Capture the cell that displays the provided text and extract its [X, Y] central coordinate. 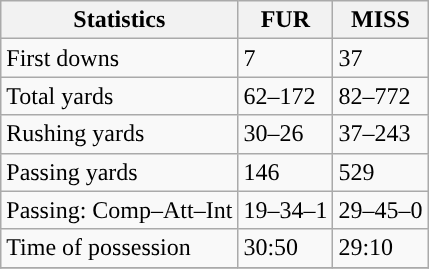
First downs [120, 58]
29–45–0 [380, 210]
62–172 [286, 96]
37–243 [380, 134]
82–772 [380, 96]
30:50 [286, 248]
MISS [380, 20]
146 [286, 172]
Total yards [120, 96]
Statistics [120, 20]
29:10 [380, 248]
30–26 [286, 134]
Time of possession [120, 248]
7 [286, 58]
37 [380, 58]
Rushing yards [120, 134]
529 [380, 172]
Passing yards [120, 172]
FUR [286, 20]
19–34–1 [286, 210]
Passing: Comp–Att–Int [120, 210]
